Find where the given text appears and provide that cell's center as (x, y) coordinate. 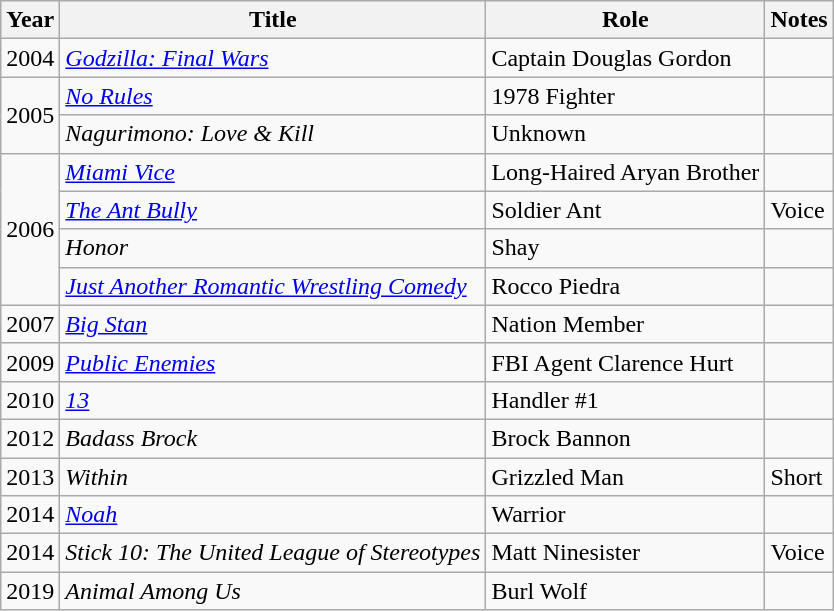
Nation Member (626, 324)
Noah (273, 515)
Long-Haired Aryan Brother (626, 172)
Handler #1 (626, 400)
Unknown (626, 134)
2004 (30, 58)
Notes (799, 20)
The Ant Bully (273, 210)
2007 (30, 324)
1978 Fighter (626, 96)
2006 (30, 229)
Godzilla: Final Wars (273, 58)
2013 (30, 477)
Year (30, 20)
Nagurimono: Love & Kill (273, 134)
2009 (30, 362)
Honor (273, 248)
Miami Vice (273, 172)
Rocco Piedra (626, 286)
Animal Among Us (273, 591)
Captain Douglas Gordon (626, 58)
Burl Wolf (626, 591)
Soldier Ant (626, 210)
Badass Brock (273, 438)
Title (273, 20)
2005 (30, 115)
Grizzled Man (626, 477)
Public Enemies (273, 362)
Warrior (626, 515)
2010 (30, 400)
Matt Ninesister (626, 553)
No Rules (273, 96)
2012 (30, 438)
13 (273, 400)
Short (799, 477)
2019 (30, 591)
Just Another Romantic Wrestling Comedy (273, 286)
Shay (626, 248)
Big Stan (273, 324)
Stick 10: The United League of Stereotypes (273, 553)
Brock Bannon (626, 438)
Within (273, 477)
Role (626, 20)
FBI Agent Clarence Hurt (626, 362)
